Return the (x, y) coordinate for the center point of the cell that contains the specified text.  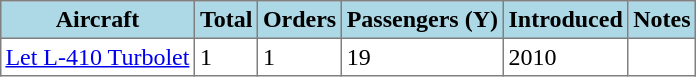
Total (226, 20)
Aircraft (98, 20)
19 (422, 57)
Notes (662, 20)
Let L-410 Turbolet (98, 57)
2010 (566, 57)
Introduced (566, 20)
Passengers (Y) (422, 20)
Orders (300, 20)
